From the cell containing the given text, extract its center point as (X, Y) coordinate. 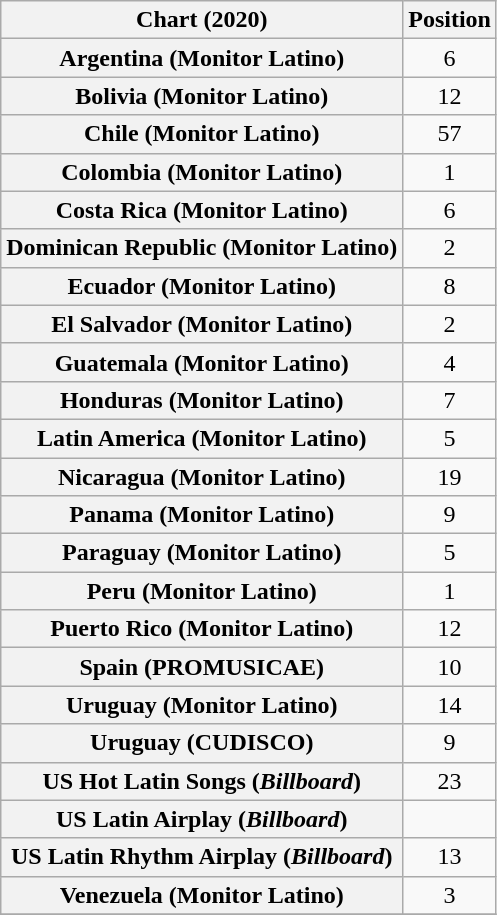
Chart (2020) (202, 20)
US Hot Latin Songs (Billboard) (202, 781)
Venezuela (Monitor Latino) (202, 895)
Argentina (Monitor Latino) (202, 58)
El Salvador (Monitor Latino) (202, 324)
4 (450, 362)
Nicaragua (Monitor Latino) (202, 477)
Costa Rica (Monitor Latino) (202, 210)
Position (450, 20)
Guatemala (Monitor Latino) (202, 362)
Spain (PROMUSICAE) (202, 667)
Colombia (Monitor Latino) (202, 172)
7 (450, 400)
Honduras (Monitor Latino) (202, 400)
23 (450, 781)
19 (450, 477)
13 (450, 857)
Uruguay (CUDISCO) (202, 743)
14 (450, 705)
US Latin Rhythm Airplay (Billboard) (202, 857)
US Latin Airplay (Billboard) (202, 819)
Puerto Rico (Monitor Latino) (202, 629)
8 (450, 286)
Ecuador (Monitor Latino) (202, 286)
Chile (Monitor Latino) (202, 134)
Bolivia (Monitor Latino) (202, 96)
10 (450, 667)
Dominican Republic (Monitor Latino) (202, 248)
57 (450, 134)
Uruguay (Monitor Latino) (202, 705)
Peru (Monitor Latino) (202, 591)
Paraguay (Monitor Latino) (202, 553)
3 (450, 895)
Latin America (Monitor Latino) (202, 438)
Panama (Monitor Latino) (202, 515)
